From the cell containing the given text, extract its center point as (x, y) coordinate. 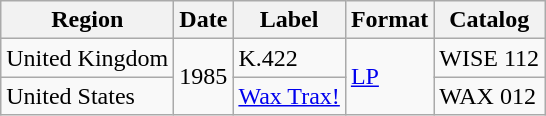
Region (88, 20)
WISE 112 (490, 58)
WAX 012 (490, 96)
United States (88, 96)
Format (389, 20)
K.422 (289, 58)
Label (289, 20)
1985 (204, 77)
Date (204, 20)
LP (389, 77)
Wax Trax! (289, 96)
United Kingdom (88, 58)
Catalog (490, 20)
